Output the (X, Y) coordinate of the center of the cell containing the given text.  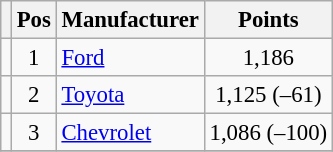
Ford (130, 58)
3 (34, 133)
1,186 (268, 58)
Manufacturer (130, 20)
Chevrolet (130, 133)
Pos (34, 20)
1 (34, 58)
Toyota (130, 95)
1,086 (–100) (268, 133)
1,125 (–61) (268, 95)
2 (34, 95)
Points (268, 20)
